For the text-containing cell, return its midpoint in [X, Y] coordinate format. 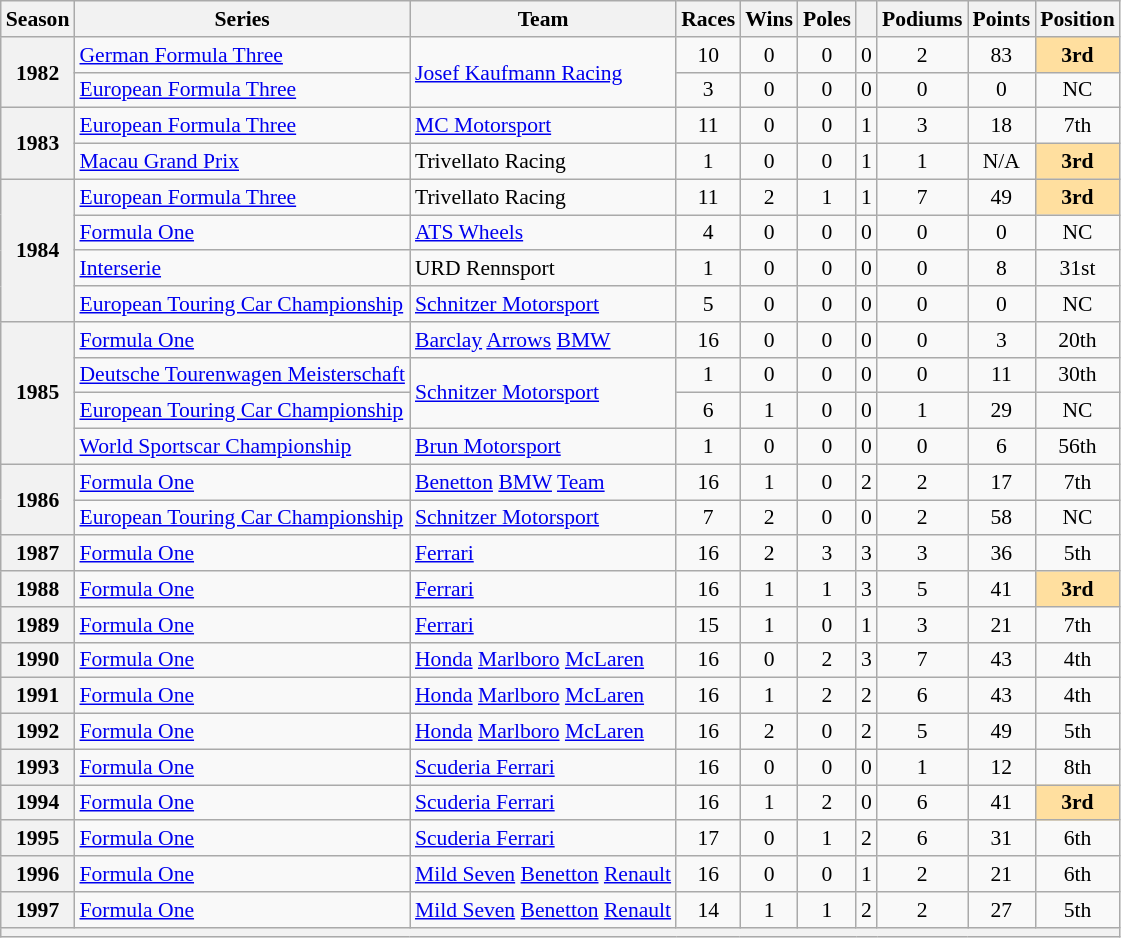
31 [1002, 839]
58 [1002, 518]
1982 [38, 72]
Deutsche Tourenwagen Meisterschaft [242, 375]
1988 [38, 589]
83 [1002, 55]
1984 [38, 250]
4 [708, 233]
1990 [38, 660]
World Sportscar Championship [242, 447]
Podiums [922, 19]
20th [1077, 340]
German Formula Three [242, 55]
Season [38, 19]
15 [708, 625]
Points [1002, 19]
14 [708, 910]
36 [1002, 554]
Benetton BMW Team [543, 482]
30th [1077, 375]
Position [1077, 19]
Brun Motorsport [543, 447]
31st [1077, 269]
1983 [38, 144]
Macau Grand Prix [242, 162]
1992 [38, 732]
18 [1002, 126]
1987 [38, 554]
1996 [38, 874]
27 [1002, 910]
8 [1002, 269]
1989 [38, 625]
1995 [38, 839]
29 [1002, 411]
10 [708, 55]
Interserie [242, 269]
1993 [38, 767]
Races [708, 19]
1985 [38, 393]
N/A [1002, 162]
MC Motorsport [543, 126]
1994 [38, 803]
Josef Kaufmann Racing [543, 72]
Barclay Arrows BMW [543, 340]
1991 [38, 696]
56th [1077, 447]
1997 [38, 910]
12 [1002, 767]
Poles [827, 19]
Series [242, 19]
Team [543, 19]
URD Rennsport [543, 269]
ATS Wheels [543, 233]
1986 [38, 500]
Wins [769, 19]
8th [1077, 767]
